Return (X, Y) of the center of cell containing provided text 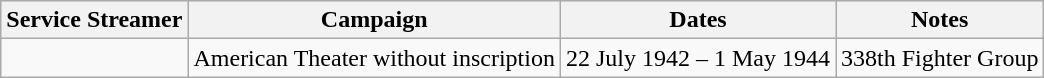
American Theater without inscription (374, 58)
338th Fighter Group (940, 58)
22 July 1942 – 1 May 1944 (698, 58)
Campaign (374, 20)
Notes (940, 20)
Service Streamer (94, 20)
Dates (698, 20)
